Search for the cell housing the specified text and yield its [X, Y] center coordinate. 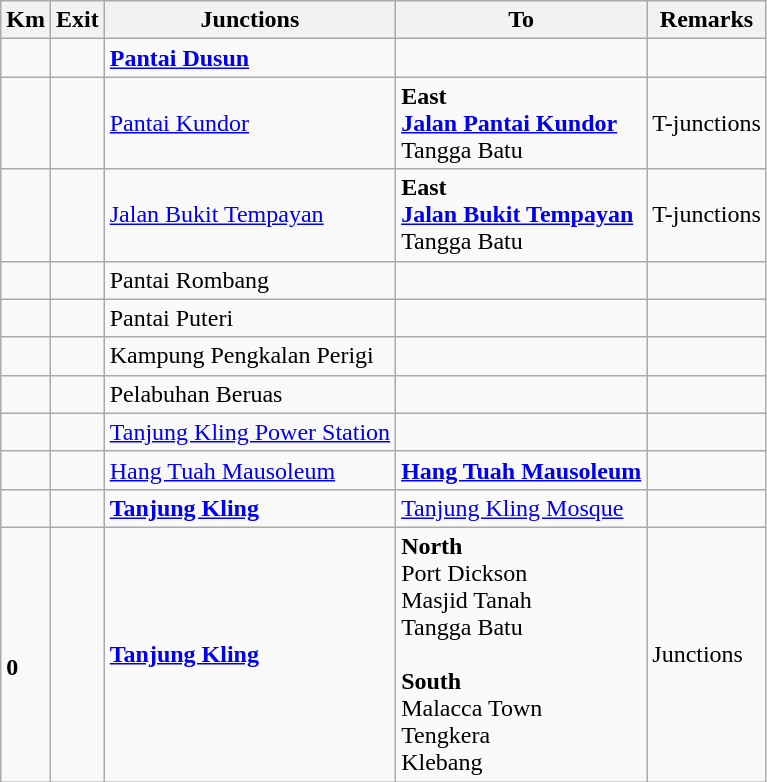
Pelabuhan Beruas [250, 394]
Km [26, 20]
Tanjung Kling Mosque [522, 508]
North Port Dickson Masjid Tanah Tangga BatuSouth Malacca Town Tengkera Klebang [522, 654]
Exit [77, 20]
Tanjung Kling Power Station [250, 432]
Jalan Bukit Tempayan [250, 215]
0 [26, 654]
To [522, 20]
Pantai Puteri [250, 318]
East Jalan Bukit TempayanTangga Batu [522, 215]
Pantai Dusun [250, 58]
Remarks [707, 20]
Pantai Kundor [250, 123]
Kampung Pengkalan Perigi [250, 356]
Pantai Rombang [250, 280]
East Jalan Pantai KundorTangga Batu [522, 123]
